Identify which cell holds the provided text, then report its (x, y) central coordinate. 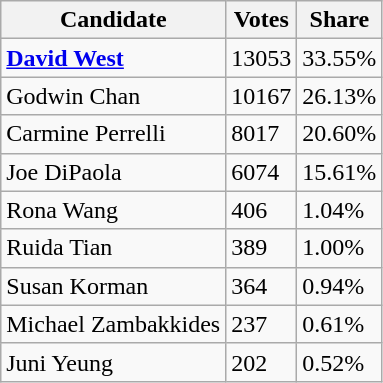
Godwin Chan (114, 96)
1.04% (340, 210)
13053 (262, 58)
David West (114, 58)
0.52% (340, 362)
Michael Zambakkides (114, 324)
Candidate (114, 20)
8017 (262, 134)
406 (262, 210)
237 (262, 324)
20.60% (340, 134)
Susan Korman (114, 286)
0.61% (340, 324)
15.61% (340, 172)
26.13% (340, 96)
202 (262, 362)
Ruida Tian (114, 248)
Carmine Perrelli (114, 134)
33.55% (340, 58)
364 (262, 286)
Rona Wang (114, 210)
Votes (262, 20)
1.00% (340, 248)
Share (340, 20)
Juni Yeung (114, 362)
Joe DiPaola (114, 172)
6074 (262, 172)
389 (262, 248)
0.94% (340, 286)
10167 (262, 96)
